Scan for the cell matching the given text and deliver its [X, Y] coordinate at center. 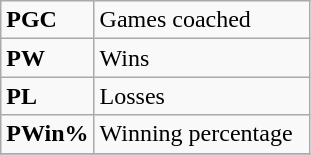
PGC [48, 20]
PL [48, 96]
Winning percentage [202, 134]
PWin% [48, 134]
PW [48, 58]
Losses [202, 96]
Games coached [202, 20]
Wins [202, 58]
